Extract the [X, Y] coordinate from the center of the cell holding the provided text.  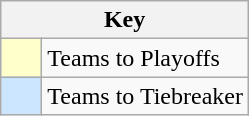
Teams to Playoffs [146, 58]
Key [125, 20]
Teams to Tiebreaker [146, 96]
